Search for the cell housing the specified text and yield its [X, Y] center coordinate. 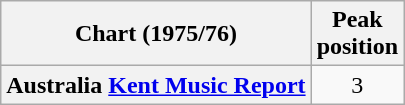
Chart (1975/76) [156, 34]
3 [357, 85]
Australia Kent Music Report [156, 85]
Peakposition [357, 34]
